Return (x, y) of the center of cell containing provided text 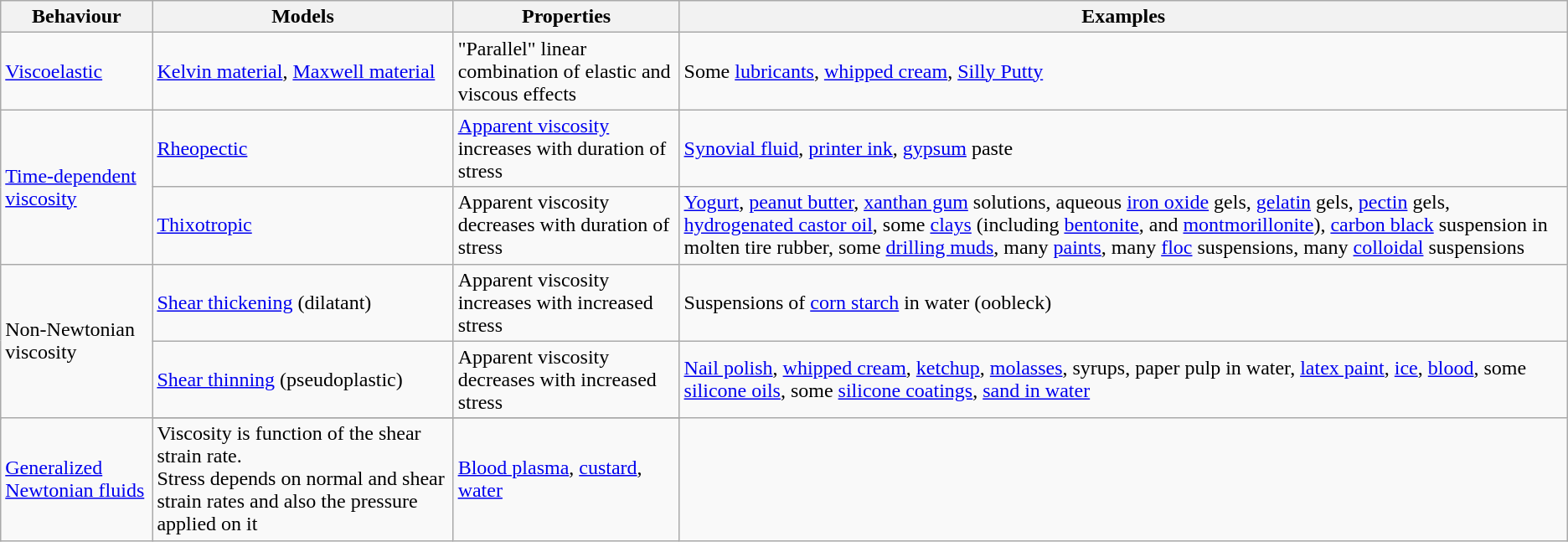
Shear thickening (dilatant) (303, 302)
Properties (566, 17)
Kelvin material, Maxwell material (303, 71)
Examples (1123, 17)
Synovial fluid, printer ink, gypsum paste (1123, 148)
Generalized Newtonian fluids (77, 479)
Thixotropic (303, 225)
Apparent viscosity increases with increased stress (566, 302)
Blood plasma, custard, water (566, 479)
Apparent viscosity increases with duration of stress (566, 148)
Non-Newtonian viscosity (77, 341)
Viscosity is function of the shear strain rate.Stress depends on normal and shear strain rates and also the pressure applied on it (303, 479)
Rheopectic (303, 148)
Apparent viscosity decreases with increased stress (566, 379)
Some lubricants, whipped cream, Silly Putty (1123, 71)
"Parallel" linear combination of elastic and viscous effects (566, 71)
Shear thinning (pseudoplastic) (303, 379)
Viscoelastic (77, 71)
Suspensions of corn starch in water (oobleck) (1123, 302)
Models (303, 17)
Behaviour (77, 17)
Apparent viscosity decreases with duration of stress (566, 225)
Time-dependent viscosity (77, 187)
